Determine the [x, y] coordinate at the center of the cell enclosing the given text.  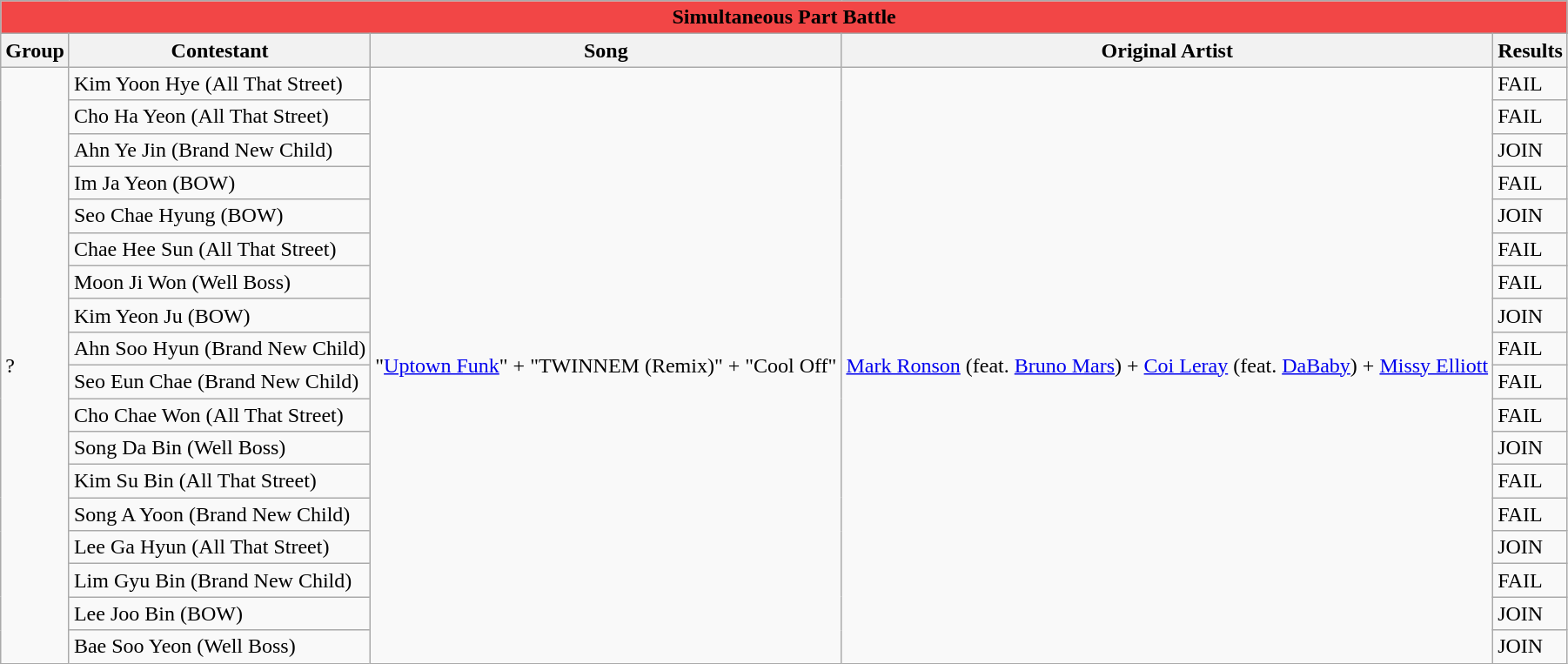
Lim Gyu Bin (Brand New Child) [219, 580]
Results [1531, 50]
Song [606, 50]
Song A Yoon (Brand New Child) [219, 514]
Contestant [219, 50]
? [35, 366]
Kim Yoon Hye (All That Street) [219, 84]
Simultaneous Part Battle [785, 17]
Ahn Soo Hyun (Brand New Child) [219, 348]
Moon Ji Won (Well Boss) [219, 282]
Song Da Bin (Well Boss) [219, 448]
Seo Eun Chae (Brand New Child) [219, 381]
Kim Yeon Ju (BOW) [219, 315]
Lee Joo Bin (BOW) [219, 614]
Chae Hee Sun (All That Street) [219, 249]
Seo Chae Hyung (BOW) [219, 216]
Im Ja Yeon (BOW) [219, 183]
"Uptown Funk" + "TWINNEM (Remix)" + "Cool Off" [606, 366]
Kim Su Bin (All That Street) [219, 481]
Original Artist [1168, 50]
Cho Ha Yeon (All That Street) [219, 117]
Bae Soo Yeon (Well Boss) [219, 647]
Mark Ronson (feat. Bruno Mars) + Coi Leray (feat. DaBaby) + Missy Elliott [1168, 366]
Ahn Ye Jin (Brand New Child) [219, 150]
Cho Chae Won (All That Street) [219, 415]
Lee Ga Hyun (All That Street) [219, 547]
Group [35, 50]
